Identify which cell holds the provided text, then report its (X, Y) central coordinate. 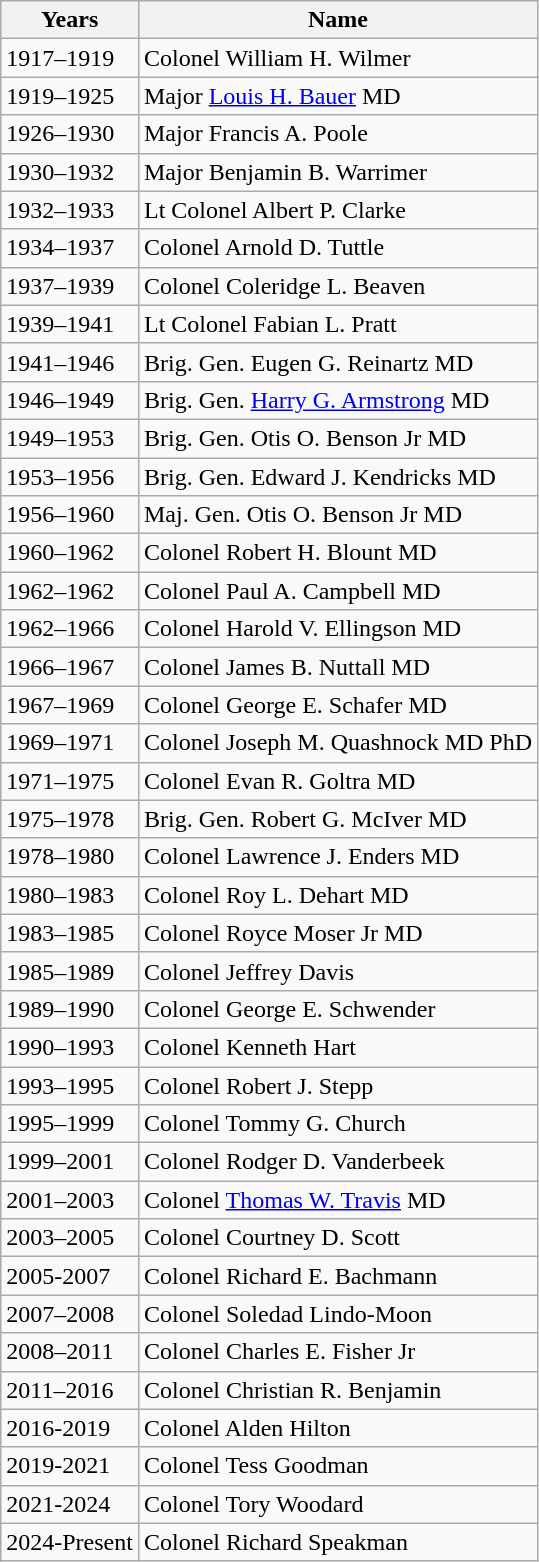
Brig. Gen. Robert G. McIver MD (338, 819)
Maj. Gen. Otis O. Benson Jr MD (338, 515)
1932–1933 (70, 210)
Colonel Richard E. Bachmann (338, 1276)
Colonel Paul A. Campbell MD (338, 591)
Colonel Robert H. Blount MD (338, 553)
1926–1930 (70, 134)
1949–1953 (70, 438)
2019-2021 (70, 1466)
2003–2005 (70, 1238)
Colonel Tommy G. Church (338, 1124)
1939–1941 (70, 324)
2011–2016 (70, 1390)
Major Benjamin B. Warrimer (338, 172)
2007–2008 (70, 1314)
1930–1932 (70, 172)
1971–1975 (70, 781)
1993–1995 (70, 1085)
Colonel Tess Goodman (338, 1466)
Brig. Gen. Edward J. Kendricks MD (338, 477)
2021-2024 (70, 1504)
Colonel Thomas W. Travis MD (338, 1200)
2008–2011 (70, 1352)
1999–2001 (70, 1162)
Colonel George E. Schwender (338, 1009)
Brig. Gen. Harry G. Armstrong MD (338, 400)
Brig. Gen. Otis O. Benson Jr MD (338, 438)
1990–1993 (70, 1047)
1978–1980 (70, 857)
Colonel Christian R. Benjamin (338, 1390)
Colonel Joseph M. Quashnock MD PhD (338, 743)
1995–1999 (70, 1124)
Colonel Jeffrey Davis (338, 971)
Colonel Courtney D. Scott (338, 1238)
Colonel George E. Schafer MD (338, 705)
1946–1949 (70, 400)
Major Louis H. Bauer MD (338, 96)
Colonel James B. Nuttall MD (338, 667)
1975–1978 (70, 819)
1985–1989 (70, 971)
Lt Colonel Albert P. Clarke (338, 210)
Colonel Roy L. Dehart MD (338, 895)
Colonel Alden Hilton (338, 1428)
Colonel Soledad Lindo-Moon (338, 1314)
1969–1971 (70, 743)
1966–1967 (70, 667)
Colonel Evan R. Goltra MD (338, 781)
1967–1969 (70, 705)
1934–1937 (70, 248)
1919–1925 (70, 96)
1989–1990 (70, 1009)
Colonel Coleridge L. Beaven (338, 286)
Name (338, 20)
2016-2019 (70, 1428)
1980–1983 (70, 895)
Colonel Charles E. Fisher Jr (338, 1352)
Lt Colonel Fabian L. Pratt (338, 324)
Colonel Kenneth Hart (338, 1047)
1941–1946 (70, 362)
1983–1985 (70, 933)
1917–1919 (70, 58)
Colonel Arnold D. Tuttle (338, 248)
Colonel Lawrence J. Enders MD (338, 857)
Colonel Royce Moser Jr MD (338, 933)
1953–1956 (70, 477)
1960–1962 (70, 553)
Colonel Richard Speakman (338, 1542)
1937–1939 (70, 286)
2024-Present (70, 1542)
Major Francis A. Poole (338, 134)
1962–1966 (70, 629)
Colonel Tory Woodard (338, 1504)
Brig. Gen. Eugen G. Reinartz MD (338, 362)
2005-2007 (70, 1276)
1962–1962 (70, 591)
Colonel William H. Wilmer (338, 58)
1956–1960 (70, 515)
Colonel Robert J. Stepp (338, 1085)
Years (70, 20)
Colonel Harold V. Ellingson MD (338, 629)
Colonel Rodger D. Vanderbeek (338, 1162)
2001–2003 (70, 1200)
